From the cell containing the given text, extract its center point as [x, y] coordinate. 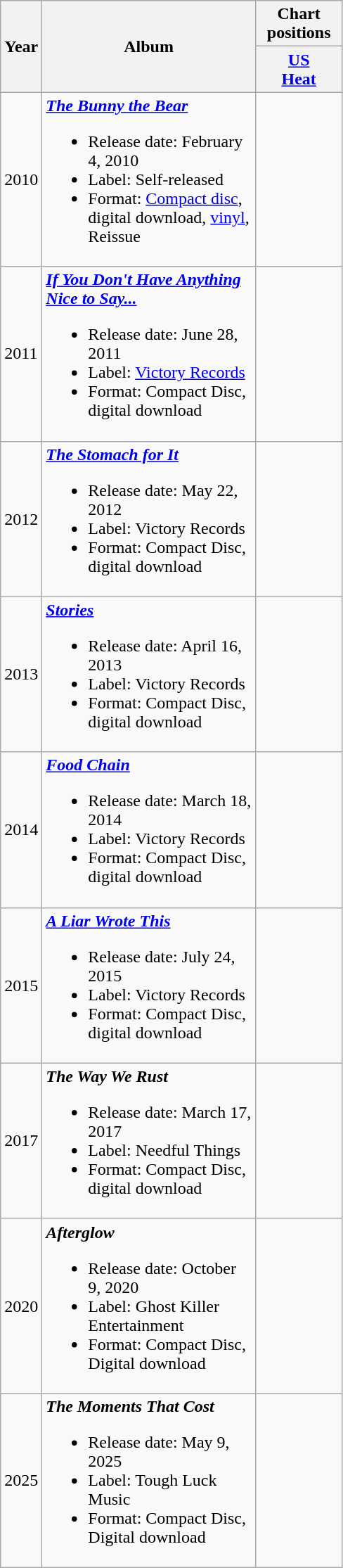
AfterglowRelease date: October 9, 2020Label: Ghost Killer EntertainmentFormat: Compact Disc, Digital download [149, 1306]
Year [21, 46]
The Way We RustRelease date: March 17, 2017Label: Needful ThingsFormat: Compact Disc, digital download [149, 1141]
Food ChainRelease date: March 18, 2014Label: Victory RecordsFormat: Compact Disc, digital download [149, 830]
USHeat [299, 69]
StoriesRelease date: April 16, 2013Label: Victory RecordsFormat: Compact Disc, digital download [149, 674]
Chart positions [299, 24]
2020 [21, 1306]
2015 [21, 985]
A Liar Wrote ThisRelease date: July 24, 2015Label: Victory RecordsFormat: Compact Disc, digital download [149, 985]
The Bunny the BearRelease date: February 4, 2010Label: Self-releasedFormat: Compact disc, digital download, vinyl, Reissue [149, 179]
2017 [21, 1141]
The Stomach for ItRelease date: May 22, 2012Label: Victory RecordsFormat: Compact Disc, digital download [149, 519]
2014 [21, 830]
2012 [21, 519]
The Moments That CostRelease date: May 9, 2025Label: Tough Luck MusicFormat: Compact Disc, Digital download [149, 1480]
If You Don't Have Anything Nice to Say...Release date: June 28, 2011Label: Victory RecordsFormat: Compact Disc, digital download [149, 354]
2013 [21, 674]
2025 [21, 1480]
2010 [21, 179]
2011 [21, 354]
Album [149, 46]
